Find where the given text appears and provide that cell's center as (x, y) coordinate. 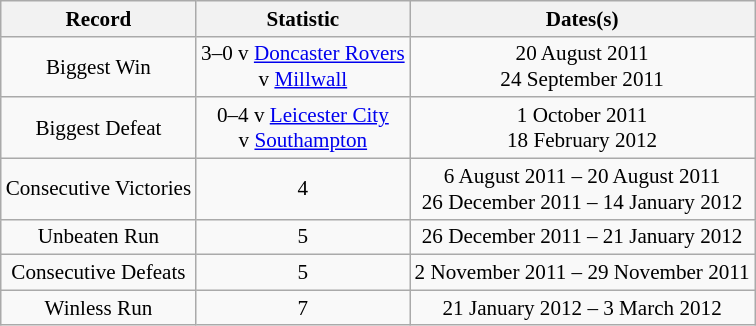
Biggest Defeat (98, 128)
6 August 2011 – 20 August 201126 December 2011 – 14 January 2012 (582, 188)
0–4 v Leicester Cityv Southampton (302, 128)
Consecutive Defeats (98, 272)
21 January 2012 – 3 March 2012 (582, 308)
Consecutive Victories (98, 188)
4 (302, 188)
Dates(s) (582, 18)
26 December 2011 – 21 January 2012 (582, 236)
1 October 201118 February 2012 (582, 128)
20 August 201124 September 2011 (582, 66)
Unbeaten Run (98, 236)
2 November 2011 – 29 November 2011 (582, 272)
Statistic (302, 18)
3–0 v Doncaster Roversv Millwall (302, 66)
Record (98, 18)
Winless Run (98, 308)
Biggest Win (98, 66)
7 (302, 308)
